Provide the (X, Y) coordinate of the cell's center where the given text is located.  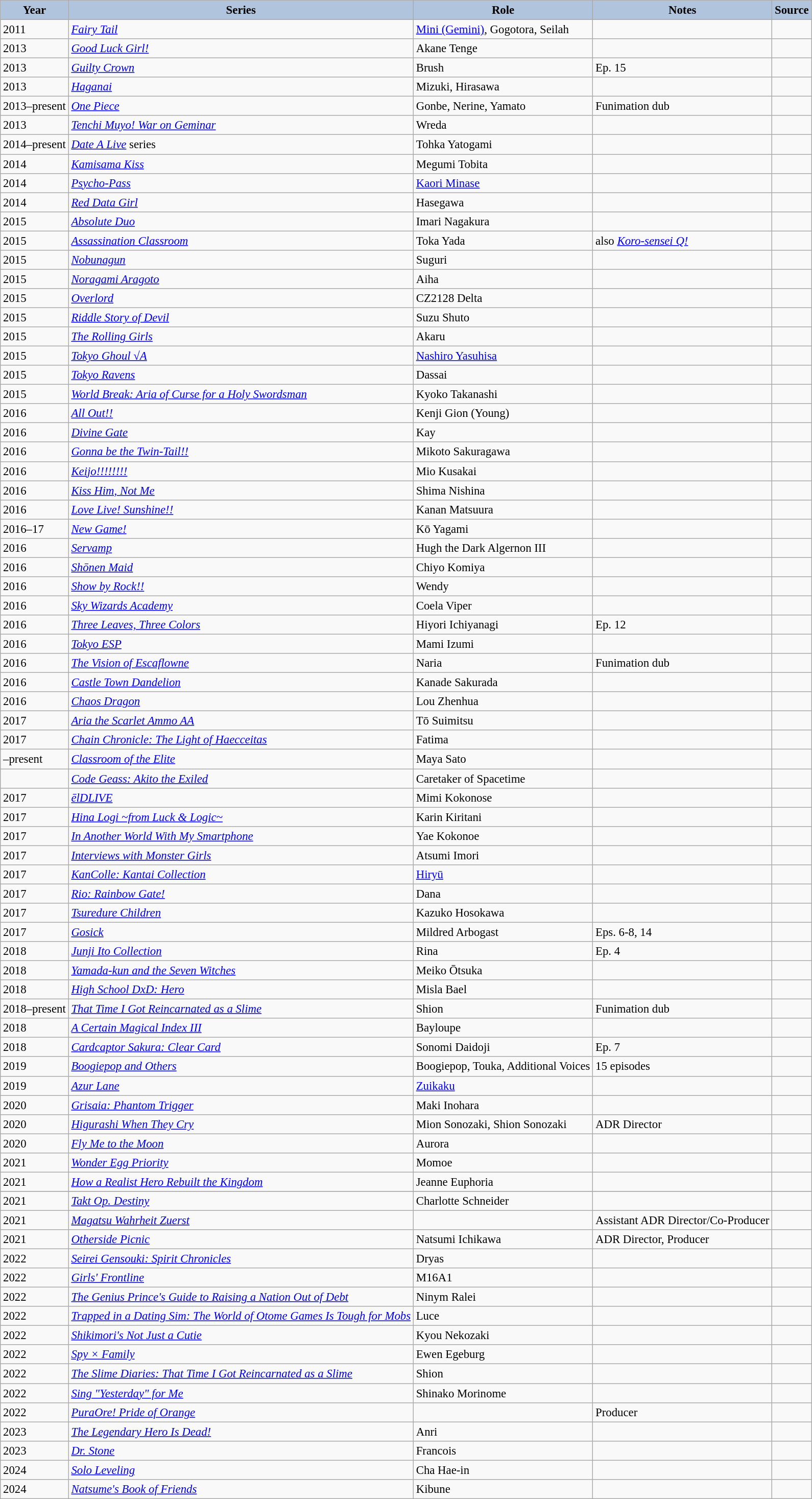
Boogiepop, Touka, Additional Voices (503, 1067)
Tohka Yatogami (503, 145)
Source (792, 10)
Tsuredure Children (241, 913)
Ep. 4 (682, 951)
Toka Yada (503, 241)
Seirei Gensouki: Spirit Chronicles (241, 1259)
–present (35, 759)
Meiko Ōtsuka (503, 971)
Akaru (503, 337)
Ewen Egeburg (503, 1354)
Aiha (503, 279)
Code Geass: Akito the Exiled (241, 779)
Tō Suimitsu (503, 721)
The Legendary Hero Is Dead! (241, 1432)
Maya Sato (503, 759)
Servamp (241, 548)
Gosick (241, 932)
That Time I Got Reincarnated as a Slime (241, 1009)
Tokyo Ravens (241, 375)
Kanade Sakurada (503, 683)
Hina Logi ~from Luck & Logic~ (241, 817)
Interviews with Monster Girls (241, 855)
Overlord (241, 298)
Natsumi Ichikawa (503, 1239)
Dryas (503, 1259)
Mami Izumi (503, 644)
Coela Viper (503, 605)
Mio Kusakai (503, 471)
In Another World With My Smartphone (241, 836)
One Piece (241, 106)
Dr. Stone (241, 1450)
PuraOre! Pride of Orange (241, 1412)
Keijo!!!!!!!! (241, 471)
Producer (682, 1412)
Brush (503, 68)
Shima Nishina (503, 490)
2014–present (35, 145)
Takt Op. Destiny (241, 1201)
Nobunagun (241, 260)
Wreda (503, 125)
2013–present (35, 106)
Castle Town Dandelion (241, 683)
Imari Nagakura (503, 221)
Yamada-kun and the Seven Witches (241, 971)
15 episodes (682, 1067)
Gonbe, Nerine, Yamato (503, 106)
Charlotte Schneider (503, 1201)
Absolute Duo (241, 221)
Aurora (503, 1143)
Fly Me to the Moon (241, 1143)
Suzu Shuto (503, 317)
ADR Director (682, 1124)
Kazuko Hosokawa (503, 913)
Mini (Gemini), Gogotora, Seilah (503, 30)
Psycho-Pass (241, 183)
Junji Ito Collection (241, 951)
The Vision of Escaflowne (241, 663)
Kibune (503, 1489)
Caretaker of Spacetime (503, 779)
Shōnen Maid (241, 567)
Tokyo Ghoul √A (241, 356)
KanColle: Kantai Collection (241, 875)
Mion Sonozaki, Shion Sonozaki (503, 1124)
Chiyo Komiya (503, 567)
Karin Kiritani (503, 817)
Haganai (241, 87)
Jeanne Euphoria (503, 1182)
2011 (35, 30)
Momoe (503, 1163)
Atsumi Imori (503, 855)
Francois (503, 1450)
Cardcaptor Sakura: Clear Card (241, 1047)
Sky Wizards Academy (241, 605)
Higurashi When They Cry (241, 1124)
Aria the Scarlet Ammo AA (241, 721)
Ep. 7 (682, 1047)
Kay (503, 433)
Classroom of the Elite (241, 759)
Solo Leveling (241, 1470)
Mimi Kokonose (503, 798)
Natsume's Book of Friends (241, 1489)
Yae Kokonoe (503, 836)
Wonder Egg Priority (241, 1163)
Maki Inohara (503, 1105)
Azur Lane (241, 1086)
Series (241, 10)
All Out!! (241, 413)
Hiyori Ichiyanagi (503, 625)
Assistant ADR Director/Co-Producer (682, 1220)
Mikoto Sakuragawa (503, 452)
High School DxD: Hero (241, 990)
ēlDLIVE (241, 798)
Sing "Yesterday" for Me (241, 1393)
Chain Chronicle: The Light of Haecceitas (241, 740)
Noragami Aragoto (241, 279)
Nashiro Yasuhisa (503, 356)
Wendy (503, 587)
New Game! (241, 529)
Kaori Minase (503, 183)
Kiss Him, Not Me (241, 490)
Date A Live series (241, 145)
Love Live! Sunshine!! (241, 509)
Divine Gate (241, 433)
also Koro-sensei Q! (682, 241)
Year (35, 10)
2016–17 (35, 529)
Spy × Family (241, 1354)
Boogiepop and Others (241, 1067)
Lou Zhenhua (503, 701)
Good Luck Girl! (241, 49)
Show by Rock!! (241, 587)
Three Leaves, Three Colors (241, 625)
Luce (503, 1316)
Role (503, 10)
Hugh the Dark Algernon III (503, 548)
Bayloupe (503, 1028)
Assassination Classroom (241, 241)
Zuikaku (503, 1086)
Fatima (503, 740)
Otherside Picnic (241, 1239)
How a Realist Hero Rebuilt the Kingdom (241, 1182)
Suguri (503, 260)
Dana (503, 894)
Kamisama Kiss (241, 164)
Fairy Tail (241, 30)
Sonomi Daidoji (503, 1047)
Kyoko Takanashi (503, 394)
ADR Director, Producer (682, 1239)
Tokyo ESP (241, 644)
Kō Yagami (503, 529)
CZ2128 Delta (503, 298)
Trapped in a Dating Sim: The World of Otome Games Is Tough for Mobs (241, 1316)
The Genius Prince's Guide to Raising a Nation Out of Debt (241, 1297)
Guilty Crown (241, 68)
Chaos Dragon (241, 701)
Anri (503, 1432)
World Break: Aria of Curse for a Holy Swordsman (241, 394)
The Slime Diaries: That Time I Got Reincarnated as a Slime (241, 1374)
Megumi Tobita (503, 164)
2018–present (35, 1009)
Kenji Gion (Young) (503, 413)
Grisaia: Phantom Trigger (241, 1105)
Girls' Frontline (241, 1278)
Ep. 12 (682, 625)
Mizuki, Hirasawa (503, 87)
Kanan Matsuura (503, 509)
Kyou Nekozaki (503, 1336)
Tenchi Muyo! War on Geminar (241, 125)
Magatsu Wahrheit Zuerst (241, 1220)
Hiryū (503, 875)
Mildred Arbogast (503, 932)
Riddle Story of Devil (241, 317)
Red Data Girl (241, 202)
Cha Hae-in (503, 1470)
Akane Tenge (503, 49)
The Rolling Girls (241, 337)
Notes (682, 10)
Shikimori's Not Just a Cutie (241, 1336)
Gonna be the Twin-Tail!! (241, 452)
M16A1 (503, 1278)
Hasegawa (503, 202)
Naria (503, 663)
Rio: Rainbow Gate! (241, 894)
Dassai (503, 375)
A Certain Magical Index III (241, 1028)
Rina (503, 951)
Ninym Ralei (503, 1297)
Eps. 6-8, 14 (682, 932)
Shinako Morinome (503, 1393)
Misla Bael (503, 990)
Ep. 15 (682, 68)
